Locate the cell with the specified text and output its (x, y) center coordinate. 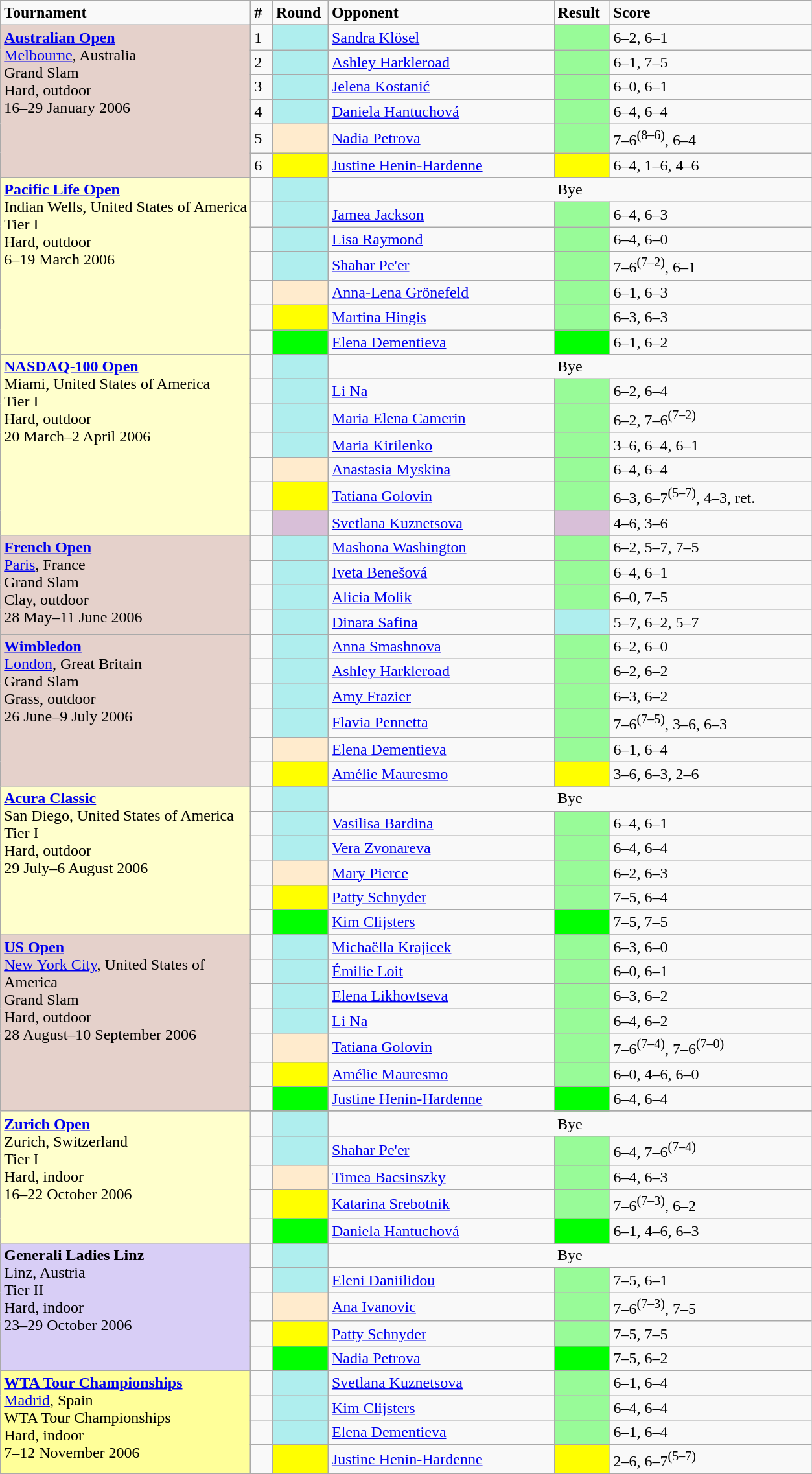
WimbledonLondon, Great BritainGrand SlamGrass, outdoor26 June–9 July 2006 (126, 710)
Round (300, 13)
3–6, 6–4, 6–1 (710, 445)
4–6, 3–6 (710, 523)
Amy Frazier (441, 696)
6–3, 6–3 (710, 317)
Émilie Loit (441, 972)
Pacific Life OpenIndian Wells, United States of AmericaTier IHard, outdoor6–19 March 2006 (126, 266)
Jelena Kostanić (441, 87)
Generali Ladies LinzLinz, AustriaTier IIHard, indoor23–29 October 2006 (126, 1307)
3 (262, 87)
7–6(7–3), 6–2 (710, 1204)
Acura ClassicSan Diego, United States of AmericaTier IHard, outdoor29 July–6 August 2006 (126, 860)
Dinara Safina (441, 622)
Alicia Molik (441, 597)
6–2, 6–2 (710, 671)
Tournament (126, 13)
6–1, 6–2 (710, 342)
# (262, 13)
Score (710, 13)
2–6, 6–7(5–7) (710, 1460)
4 (262, 111)
Mashona Washington (441, 548)
6–2, 6–1 (710, 38)
Sandra Klösel (441, 38)
6–1, 6–3 (710, 292)
Maria Elena Camerin (441, 419)
6–2, 5–7, 7–5 (710, 548)
6–2, 6–3 (710, 872)
6–4, 7–6(7–4) (710, 1151)
Anna Smashnova (441, 646)
6–0, 4–6, 6–0 (710, 1074)
Martina Hingis (441, 317)
6–1, 4–6, 6–3 (710, 1231)
5 (262, 139)
Elena Likhovtseva (441, 996)
5–7, 6–2, 5–7 (710, 622)
Maria Kirilenko (441, 445)
6–2, 7–6(7–2) (710, 419)
Flavia Pennetta (441, 722)
7–5, 6–4 (710, 897)
7–5, 6–2 (710, 1358)
Opponent (441, 13)
7–5, 6–1 (710, 1280)
6–3, 6–0 (710, 947)
NASDAQ-100 OpenMiami, United States of AmericaTier IHard, outdoor20 March–2 April 2006 (126, 445)
7–6(7–3), 7–5 (710, 1307)
6–2, 6–4 (710, 392)
Vera Zvonareva (441, 848)
2 (262, 62)
Michaëlla Krajicek (441, 947)
7–6(7–2), 6–1 (710, 266)
6–3, 6–7(5–7), 4–3, ret. (710, 497)
7–6(7–4), 7–6(7–0) (710, 1047)
Ana Ivanovic (441, 1307)
3–6, 6–3, 2–6 (710, 774)
Lisa Raymond (441, 239)
Anastasia Myskina (441, 469)
French OpenParis, FranceGrand SlamClay, outdoor28 May–11 June 2006 (126, 585)
Australian OpenMelbourne, AustraliaGrand SlamHard, outdoor16–29 January 2006 (126, 101)
Iveta Benešová (441, 572)
Vasilisa Bardina (441, 823)
Timea Bacsinszky (441, 1177)
Result (582, 13)
Katarina Srebotnik (441, 1204)
6–4, 6–0 (710, 239)
6–2, 6–0 (710, 646)
6 (262, 165)
Jamea Jackson (441, 215)
6–4, 6–2 (710, 1021)
7–6(7–5), 3–6, 6–3 (710, 722)
US OpenNew York City, United States of AmericaGrand SlamHard, outdoor28 August–10 September 2006 (126, 1023)
6–1, 7–5 (710, 62)
Anna-Lena Grönefeld (441, 292)
WTA Tour ChampionshipsMadrid, SpainWTA Tour ChampionshipsHard, indoor7–12 November 2006 (126, 1422)
Eleni Daniilidou (441, 1280)
Zurich OpenZurich, SwitzerlandTier IHard, indoor16–22 October 2006 (126, 1177)
6–4, 1–6, 4–6 (710, 165)
Mary Pierce (441, 872)
6–0, 7–5 (710, 597)
7–6(8–6), 6–4 (710, 139)
1 (262, 38)
